For the text-containing cell, return its midpoint in (x, y) coordinate format. 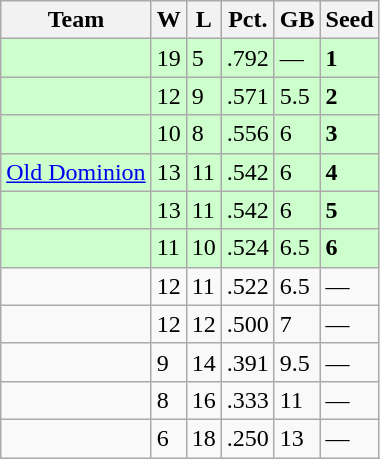
Seed (350, 20)
GB (297, 20)
18 (204, 438)
3 (350, 134)
9.5 (297, 362)
Old Dominion (76, 172)
.792 (248, 58)
.391 (248, 362)
.571 (248, 96)
Pct. (248, 20)
.556 (248, 134)
14 (204, 362)
.522 (248, 286)
4 (350, 172)
5.5 (297, 96)
W (168, 20)
.250 (248, 438)
L (204, 20)
16 (204, 400)
19 (168, 58)
.500 (248, 324)
.524 (248, 248)
.333 (248, 400)
7 (297, 324)
2 (350, 96)
1 (350, 58)
Team (76, 20)
